Return the (X, Y) coordinate for the center point of the cell that contains the specified text.  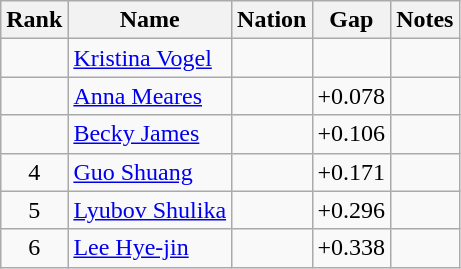
Nation (272, 20)
6 (34, 248)
Gap (352, 20)
Becky James (150, 134)
5 (34, 210)
+0.106 (352, 134)
+0.296 (352, 210)
+0.078 (352, 96)
Anna Meares (150, 96)
+0.171 (352, 172)
Name (150, 20)
Kristina Vogel (150, 58)
Lyubov Shulika (150, 210)
Guo Shuang (150, 172)
Rank (34, 20)
Lee Hye-jin (150, 248)
+0.338 (352, 248)
4 (34, 172)
Notes (425, 20)
